Pinpoint the cell where the given text exists, returning its [X, Y] midpoint coordinate. 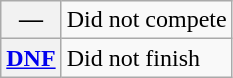
DNF [31, 58]
— [31, 20]
Did not compete [146, 20]
Did not finish [146, 58]
